From the cell containing the given text, extract its center point as (X, Y) coordinate. 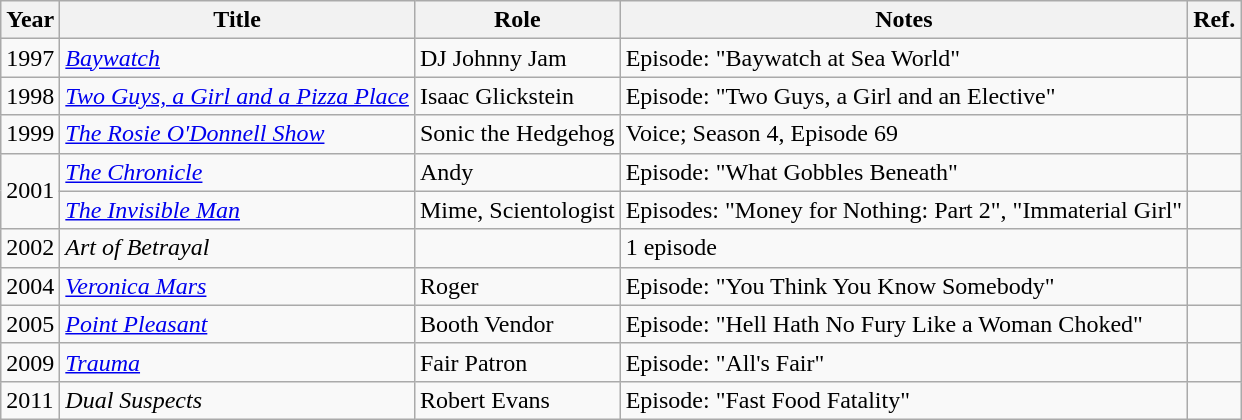
2004 (30, 286)
Episode: "Hell Hath No Fury Like a Woman Choked" (904, 324)
Two Guys, a Girl and a Pizza Place (238, 96)
Episode: "Baywatch at Sea World" (904, 58)
Role (517, 20)
Fair Patron (517, 362)
Episode: "Fast Food Fatality" (904, 400)
Trauma (238, 362)
1999 (30, 134)
Episodes: "Money for Nothing: Part 2", "Immaterial Girl" (904, 210)
DJ Johnny Jam (517, 58)
1998 (30, 96)
Baywatch (238, 58)
Isaac Glickstein (517, 96)
Veronica Mars (238, 286)
1997 (30, 58)
The Invisible Man (238, 210)
Art of Betrayal (238, 248)
Title (238, 20)
Ref. (1214, 20)
2009 (30, 362)
Year (30, 20)
Booth Vendor (517, 324)
Episode: "Two Guys, a Girl and an Elective" (904, 96)
The Rosie O'Donnell Show (238, 134)
Mime, Scientologist (517, 210)
2001 (30, 191)
Andy (517, 172)
Robert Evans (517, 400)
Roger (517, 286)
2002 (30, 248)
1 episode (904, 248)
Episode: "What Gobbles Beneath" (904, 172)
Point Pleasant (238, 324)
Episode: "You Think You Know Somebody" (904, 286)
The Chronicle (238, 172)
Episode: "All's Fair" (904, 362)
Sonic the Hedgehog (517, 134)
2011 (30, 400)
Dual Suspects (238, 400)
2005 (30, 324)
Voice; Season 4, Episode 69 (904, 134)
Notes (904, 20)
